Output the (X, Y) coordinate of the center of the cell containing the given text.  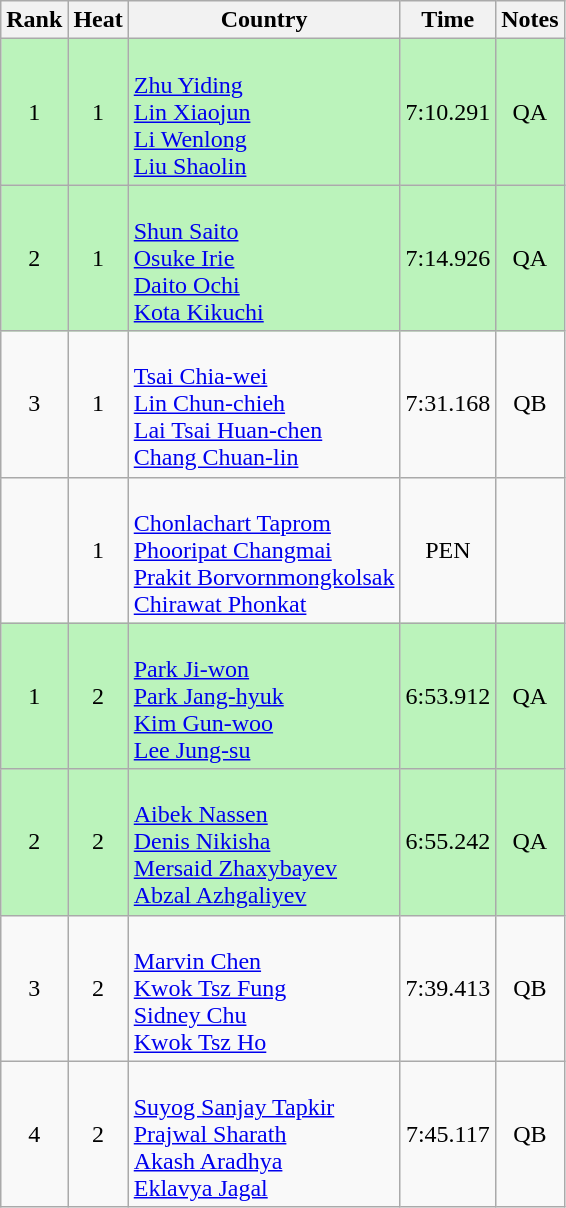
7:10.291 (448, 112)
6:55.242 (448, 842)
4 (34, 1134)
Heat (98, 20)
7:39.413 (448, 988)
Shun SaitoOsuke IrieDaito OchiKota Kikuchi (264, 258)
Notes (530, 20)
7:45.117 (448, 1134)
PEN (448, 550)
6:53.912 (448, 696)
7:14.926 (448, 258)
7:31.168 (448, 404)
Suyog Sanjay Tapkir Prajwal Sharath Akash AradhyaEklavya Jagal (264, 1134)
Marvin ChenKwok Tsz FungSidney ChuKwok Tsz Ho (264, 988)
Zhu YidingLin XiaojunLi WenlongLiu Shaolin (264, 112)
Rank (34, 20)
Park Ji-wonPark Jang-hyuk Kim Gun-wooLee Jung-su (264, 696)
Chonlachart TapromPhooripat ChangmaiPrakit BorvornmongkolsakChirawat Phonkat (264, 550)
Tsai Chia-weiLin Chun-chiehLai Tsai Huan-chenChang Chuan-lin (264, 404)
Aibek NassenDenis NikishaMersaid ZhaxybayevAbzal Azhgaliyev (264, 842)
Country (264, 20)
Time (448, 20)
